Detect which cell encompasses the target text, then output its (X, Y) center coordinate. 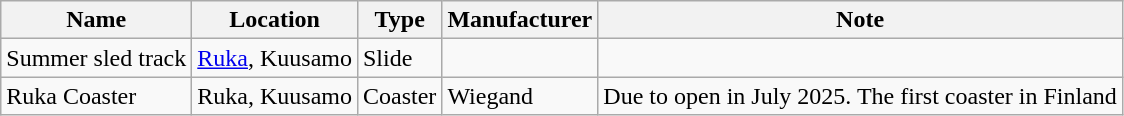
Due to open in July 2025. The first coaster in Finland (860, 96)
Name (96, 20)
Note (860, 20)
Summer sled track (96, 58)
Type (399, 20)
Ruka Coaster (96, 96)
Manufacturer (520, 20)
Wiegand (520, 96)
Slide (399, 58)
Coaster (399, 96)
Location (275, 20)
